Return [x, y] of the center of cell containing provided text 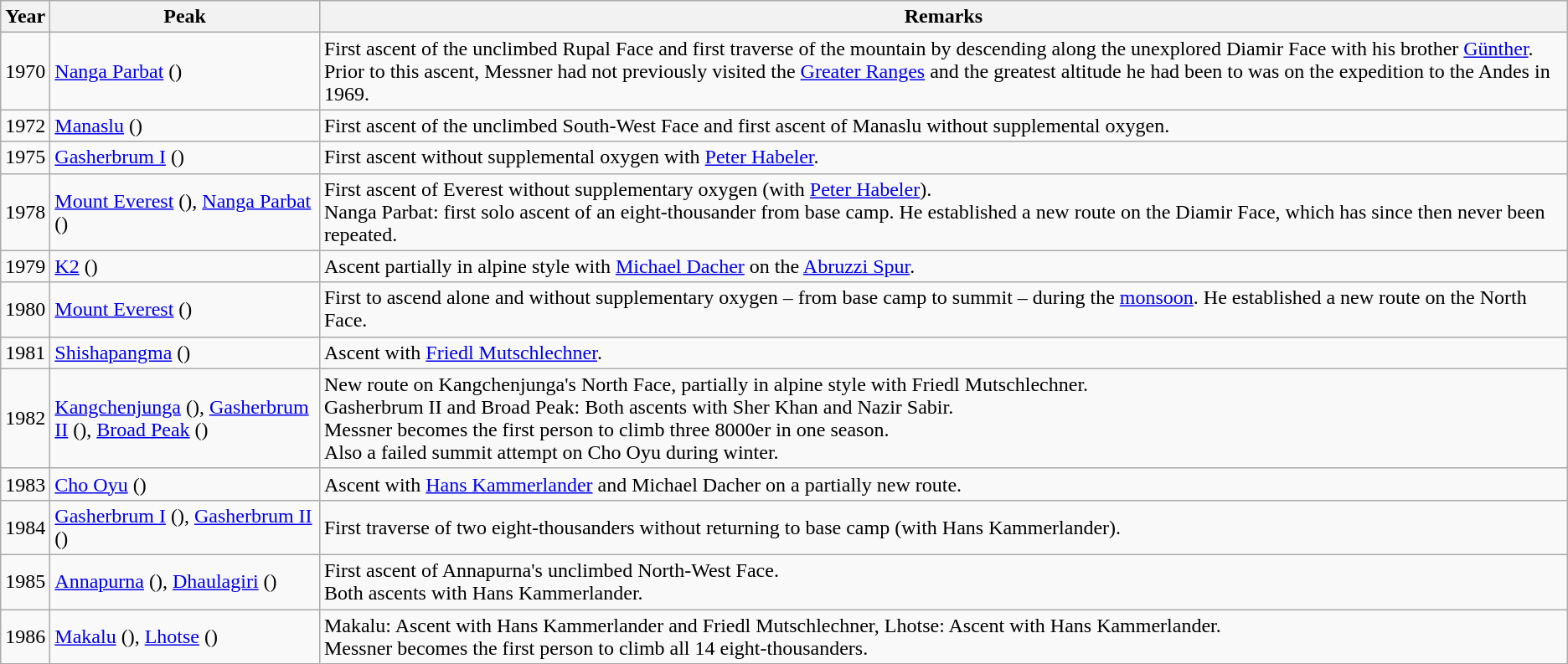
First ascent without supplemental oxygen with Peter Habeler. [943, 157]
Remarks [943, 17]
Annapurna (), Dhaulagiri () [185, 581]
1986 [25, 636]
Manaslu () [185, 126]
1985 [25, 581]
Nanga Parbat () [185, 71]
Ascent partially in alpine style with Michael Dacher on the Abruzzi Spur. [943, 266]
First ascent of the unclimbed South-West Face and first ascent of Manaslu without supplemental oxygen. [943, 126]
Mount Everest () [185, 310]
Ascent with Friedl Mutschlechner. [943, 353]
Year [25, 17]
1980 [25, 310]
First to ascend alone and without supplementary oxygen – from base camp to summit – during the monsoon. He established a new route on the North Face. [943, 310]
Shishapangma () [185, 353]
Mount Everest (), Nanga Parbat () [185, 212]
1979 [25, 266]
1972 [25, 126]
Ascent with Hans Kammerlander and Michael Dacher on a partially new route. [943, 484]
Gasherbrum I (), Gasherbrum II () [185, 528]
Peak [185, 17]
1983 [25, 484]
Cho Oyu () [185, 484]
First traverse of two eight-thousanders without returning to base camp (with Hans Kammerlander). [943, 528]
Kangchenjunga (), Gasherbrum II (), Broad Peak () [185, 419]
1982 [25, 419]
Gasherbrum I () [185, 157]
Makalu (), Lhotse () [185, 636]
1978 [25, 212]
K2 () [185, 266]
1975 [25, 157]
1981 [25, 353]
1970 [25, 71]
1984 [25, 528]
First ascent of Annapurna's unclimbed North-West Face.Both ascents with Hans Kammerlander. [943, 581]
